Detect which cell encompasses the target text, then output its (X, Y) center coordinate. 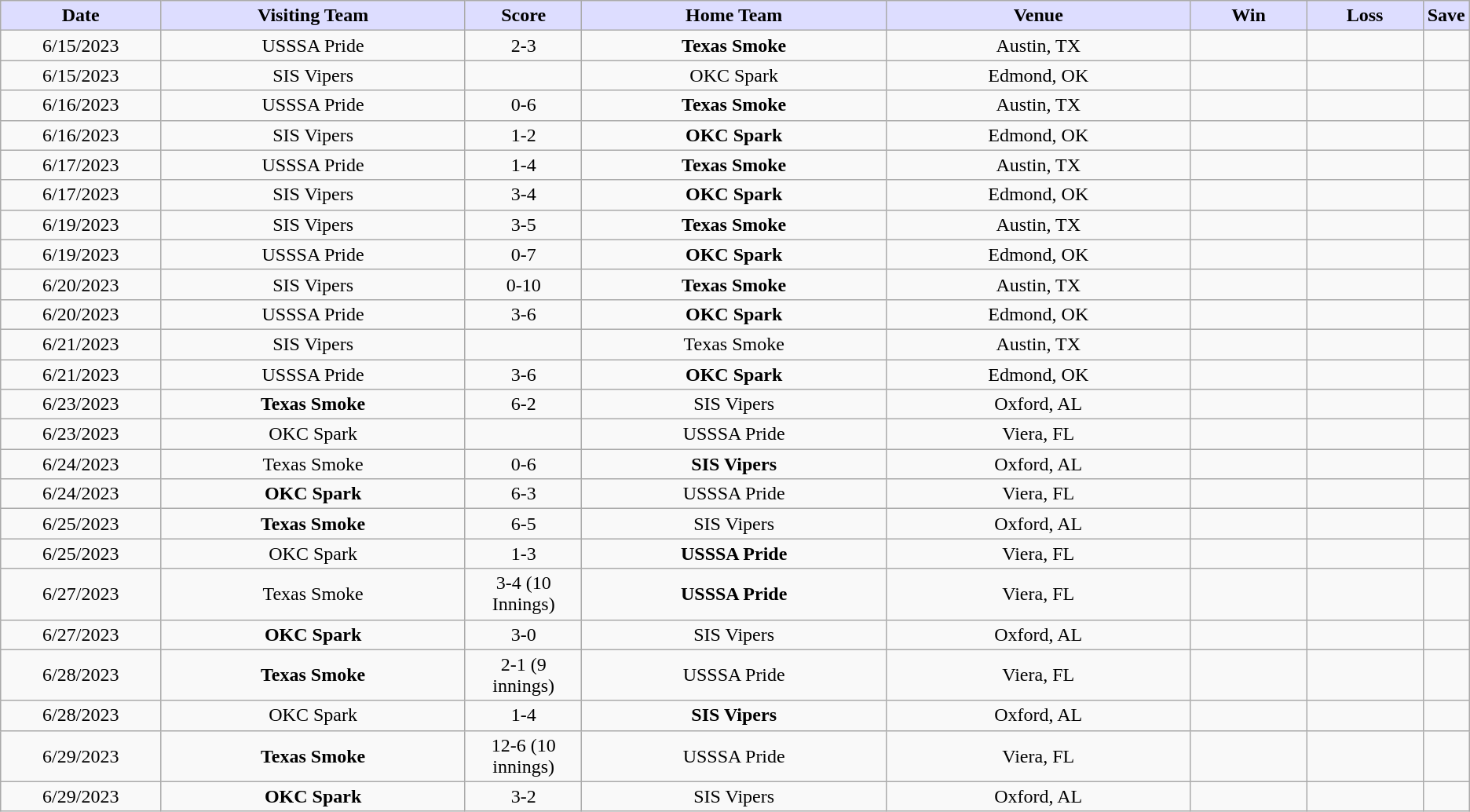
2-1 (9 innings) (523, 675)
3-4 (523, 195)
3-5 (523, 225)
1-3 (523, 554)
0-7 (523, 254)
Visiting Team (313, 16)
Venue (1038, 16)
0-10 (523, 284)
Date (81, 16)
Win (1249, 16)
3-4 (10 Innings) (523, 594)
3-0 (523, 635)
3-2 (523, 796)
2-3 (523, 46)
6-2 (523, 404)
Home Team (733, 16)
12-6 (10 innings) (523, 755)
Save (1446, 16)
6-3 (523, 494)
6-5 (523, 524)
Loss (1365, 16)
1-2 (523, 135)
Score (523, 16)
